Pinpoint the cell where the given text exists, returning its [x, y] midpoint coordinate. 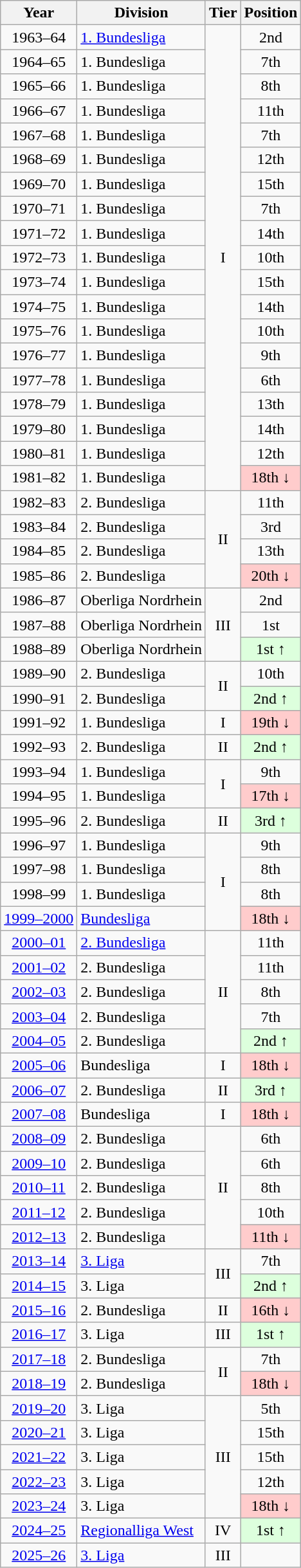
1982–83 [39, 502]
5th [271, 1408]
1969–70 [39, 184]
1985–86 [39, 576]
2015–16 [39, 1310]
1967–68 [39, 135]
1975–76 [39, 331]
1992–93 [39, 747]
1998–99 [39, 894]
1st [271, 624]
1971–72 [39, 233]
1989–90 [39, 673]
1978–79 [39, 405]
2017–18 [39, 1359]
2003–04 [39, 1016]
IV [223, 1531]
11th ↓ [271, 1237]
1994–95 [39, 796]
2005–06 [39, 1065]
2010–11 [39, 1188]
2025–26 [39, 1555]
2001–02 [39, 967]
20th ↓ [271, 576]
2019–20 [39, 1408]
1968–69 [39, 160]
1966–67 [39, 111]
1980–81 [39, 453]
16th ↓ [271, 1310]
2008–09 [39, 1139]
Division [141, 13]
1993–94 [39, 772]
1990–91 [39, 698]
Tier [223, 13]
1979–80 [39, 429]
2011–12 [39, 1212]
2007–08 [39, 1115]
1964–65 [39, 62]
2013–14 [39, 1261]
2014–15 [39, 1286]
1973–74 [39, 282]
19th ↓ [271, 723]
1997–98 [39, 870]
2020–21 [39, 1432]
1995–96 [39, 821]
1991–92 [39, 723]
1987–88 [39, 624]
2023–24 [39, 1506]
2009–10 [39, 1163]
2012–13 [39, 1237]
1996–97 [39, 845]
1984–85 [39, 551]
1999–2000 [39, 918]
1972–73 [39, 257]
17th ↓ [271, 796]
1981–82 [39, 478]
1976–77 [39, 356]
1986–87 [39, 600]
1965–66 [39, 86]
3rd [271, 527]
2016–17 [39, 1335]
Year [39, 13]
2006–07 [39, 1090]
2024–25 [39, 1531]
2004–05 [39, 1041]
1977–78 [39, 380]
Regionalliga West [141, 1531]
1983–84 [39, 527]
Position [271, 13]
2021–22 [39, 1457]
1988–89 [39, 649]
2018–19 [39, 1383]
2002–03 [39, 992]
1963–64 [39, 37]
1974–75 [39, 307]
2000–01 [39, 943]
2022–23 [39, 1481]
1970–71 [39, 208]
